Scan for the cell matching the given text and deliver its (x, y) coordinate at center. 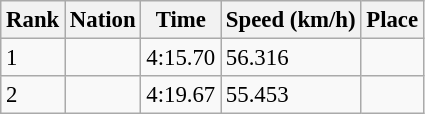
Rank (33, 20)
Place (392, 20)
56.316 (291, 58)
4:19.67 (181, 95)
Nation (103, 20)
1 (33, 58)
Time (181, 20)
2 (33, 95)
Speed (km/h) (291, 20)
4:15.70 (181, 58)
55.453 (291, 95)
